Pinpoint the cell where the given text exists, returning its [X, Y] midpoint coordinate. 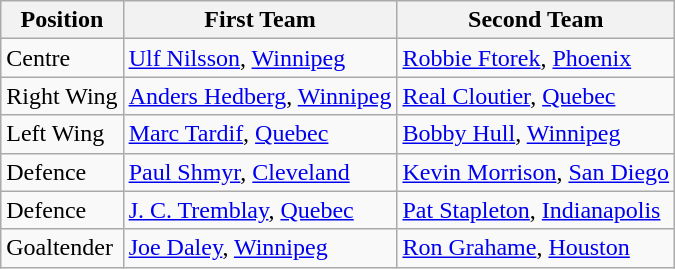
Ron Grahame, Houston [536, 248]
Second Team [536, 20]
Joe Daley, Winnipeg [260, 248]
Left Wing [62, 134]
Paul Shmyr, Cleveland [260, 172]
Position [62, 20]
Bobby Hull, Winnipeg [536, 134]
First Team [260, 20]
Pat Stapleton, Indianapolis [536, 210]
Robbie Ftorek, Phoenix [536, 58]
Anders Hedberg, Winnipeg [260, 96]
J. C. Tremblay, Quebec [260, 210]
Right Wing [62, 96]
Centre [62, 58]
Ulf Nilsson, Winnipeg [260, 58]
Real Cloutier, Quebec [536, 96]
Goaltender [62, 248]
Kevin Morrison, San Diego [536, 172]
Marc Tardif, Quebec [260, 134]
